Pinpoint the cell where the given text exists, returning its [x, y] midpoint coordinate. 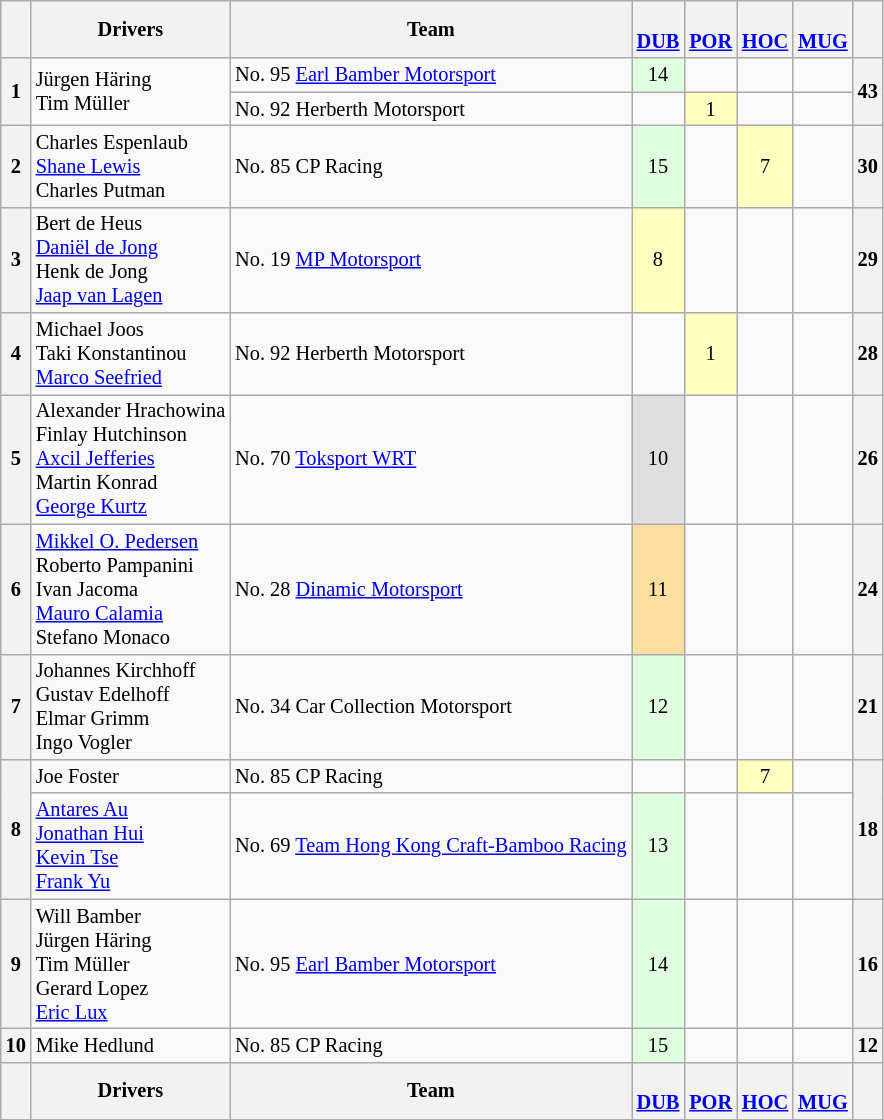
No. 69 Team Hong Kong Craft-Bamboo Racing [430, 846]
13 [658, 846]
No. 34 Car Collection Motorsport [430, 707]
Michael Joos Taki Konstantinou Marco Seefried [130, 354]
Mikkel O. Pedersen Roberto Pampanini Ivan Jacoma Mauro Calamia Stefano Monaco [130, 589]
30 [868, 166]
Antares Au Jonathan Hui Kevin Tse Frank Yu [130, 846]
43 [868, 92]
3 [16, 260]
Jürgen Häring Tim Müller [130, 92]
26 [868, 459]
Joe Foster [130, 776]
24 [868, 589]
No. 70 Toksport WRT [430, 459]
Johannes Kirchhoff Gustav Edelhoff Elmar Grimm Ingo Vogler [130, 707]
16 [868, 964]
6 [16, 589]
No. 28 Dinamic Motorsport [430, 589]
2 [16, 166]
28 [868, 354]
9 [16, 964]
Bert de Heus Daniël de Jong Henk de Jong Jaap van Lagen [130, 260]
4 [16, 354]
11 [658, 589]
Will Bamber Jürgen Häring Tim Müller Gerard Lopez Eric Lux [130, 964]
Alexander Hrachowina Finlay Hutchinson Axcil Jefferies Martin Konrad George Kurtz [130, 459]
Charles Espenlaub Shane Lewis Charles Putman [130, 166]
5 [16, 459]
No. 19 MP Motorsport [430, 260]
29 [868, 260]
Mike Hedlund [130, 1045]
18 [868, 828]
21 [868, 707]
